Determine the (x, y) coordinate at the center of the cell enclosing the given text.  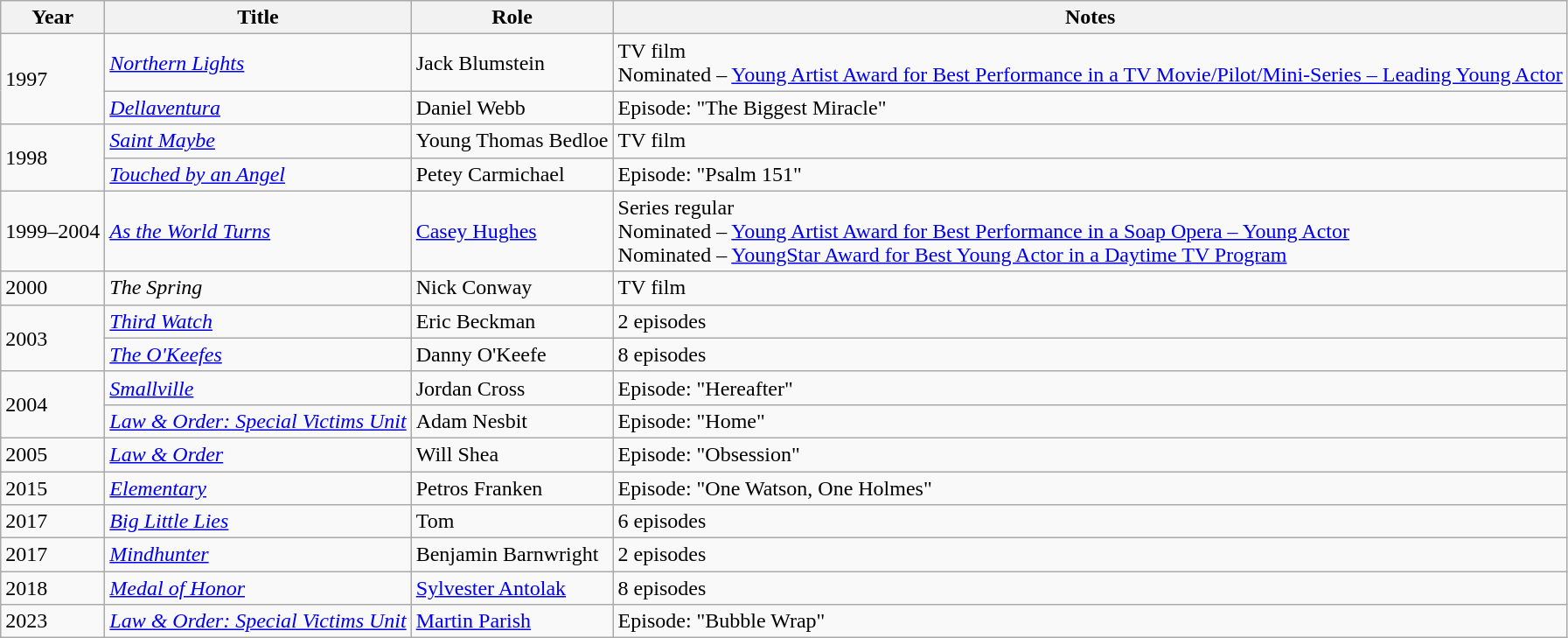
Casey Hughes (512, 231)
Eric Beckman (512, 321)
Episode: "Psalm 151" (1090, 174)
Elementary (258, 487)
Sylvester Antolak (512, 588)
Episode: "Hereafter" (1090, 388)
As the World Turns (258, 231)
1997 (52, 79)
2005 (52, 454)
Will Shea (512, 454)
Title (258, 18)
2000 (52, 288)
Role (512, 18)
Year (52, 18)
Third Watch (258, 321)
6 episodes (1090, 522)
Danny O'Keefe (512, 354)
Touched by an Angel (258, 174)
Nick Conway (512, 288)
Episode: "Bubble Wrap" (1090, 621)
1999–2004 (52, 231)
Benjamin Barnwright (512, 555)
2004 (52, 404)
Medal of Honor (258, 588)
Petros Franken (512, 487)
Petey Carmichael (512, 174)
Big Little Lies (258, 522)
2018 (52, 588)
Saint Maybe (258, 141)
Martin Parish (512, 621)
Tom (512, 522)
Episode: "Home" (1090, 421)
1998 (52, 158)
2003 (52, 338)
Jack Blumstein (512, 63)
2023 (52, 621)
Episode: "The Biggest Miracle" (1090, 108)
2015 (52, 487)
The O'Keefes (258, 354)
Daniel Webb (512, 108)
Jordan Cross (512, 388)
Adam Nesbit (512, 421)
The Spring (258, 288)
Notes (1090, 18)
Dellaventura (258, 108)
Young Thomas Bedloe (512, 141)
Episode: "Obsession" (1090, 454)
Mindhunter (258, 555)
Northern Lights (258, 63)
Smallville (258, 388)
Episode: "One Watson, One Holmes" (1090, 487)
TV filmNominated – Young Artist Award for Best Performance in a TV Movie/Pilot/Mini-Series – Leading Young Actor (1090, 63)
Law & Order (258, 454)
